Extract the [X, Y] coordinate from the center of the cell holding the provided text.  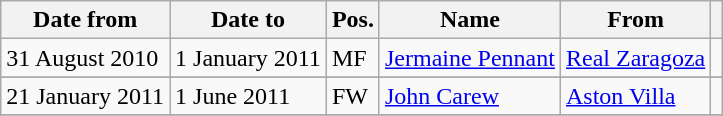
1 June 2011 [248, 96]
Aston Villa [635, 96]
31 August 2010 [86, 58]
1 January 2011 [248, 58]
MF [352, 58]
Date from [86, 20]
FW [352, 96]
John Carew [470, 96]
Name [470, 20]
Pos. [352, 20]
Jermaine Pennant [470, 58]
From [635, 20]
Date to [248, 20]
Real Zaragoza [635, 58]
21 January 2011 [86, 96]
